Identify which cell holds the provided text, then report its [x, y] central coordinate. 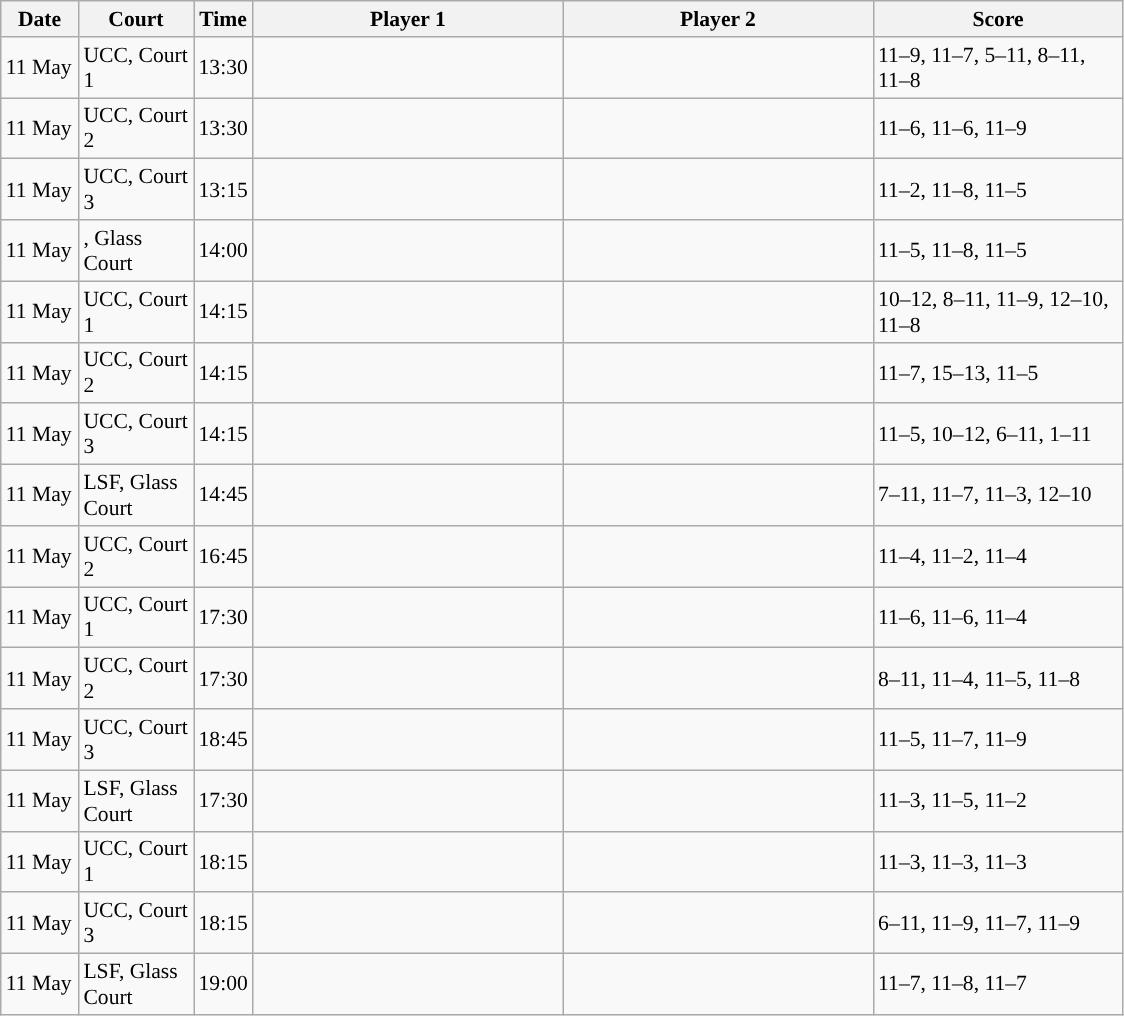
Score [998, 19]
Time [224, 19]
11–2, 11–8, 11–5 [998, 190]
10–12, 8–11, 11–9, 12–10, 11–8 [998, 312]
13:15 [224, 190]
11–5, 11–8, 11–5 [998, 250]
18:45 [224, 740]
11–5, 10–12, 6–11, 1–11 [998, 434]
11–7, 15–13, 11–5 [998, 372]
Player 1 [408, 19]
7–11, 11–7, 11–3, 12–10 [998, 496]
6–11, 11–9, 11–7, 11–9 [998, 924]
11–3, 11–3, 11–3 [998, 862]
14:00 [224, 250]
Player 2 [718, 19]
16:45 [224, 556]
11–7, 11–8, 11–7 [998, 984]
11–9, 11–7, 5–11, 8–11, 11–8 [998, 68]
Date [40, 19]
Court [136, 19]
11–4, 11–2, 11–4 [998, 556]
11–6, 11–6, 11–4 [998, 618]
11–3, 11–5, 11–2 [998, 800]
14:45 [224, 496]
, Glass Court [136, 250]
19:00 [224, 984]
8–11, 11–4, 11–5, 11–8 [998, 678]
11–5, 11–7, 11–9 [998, 740]
11–6, 11–6, 11–9 [998, 128]
